Capture the cell that displays the provided text and extract its [X, Y] central coordinate. 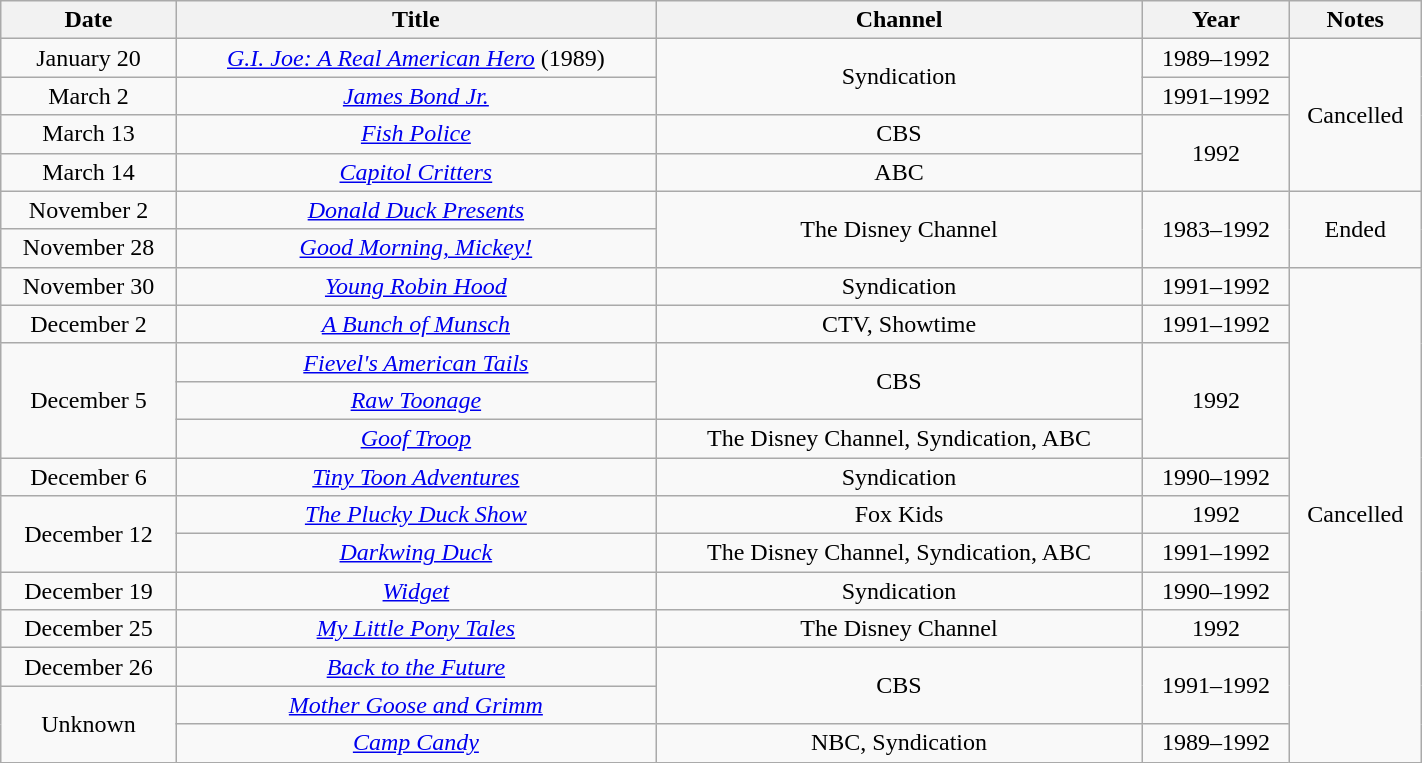
Widget [416, 591]
CTV, Showtime [900, 324]
Mother Goose and Grimm [416, 705]
Unknown [89, 724]
NBC, Syndication [900, 743]
December 6 [89, 477]
November 2 [89, 210]
A Bunch of Munsch [416, 324]
March 2 [89, 96]
Raw Toonage [416, 400]
Fish Police [416, 134]
March 13 [89, 134]
Date [89, 20]
The Plucky Duck Show [416, 515]
Channel [900, 20]
December 12 [89, 534]
November 28 [89, 248]
December 2 [89, 324]
Camp Candy [416, 743]
Good Morning, Mickey! [416, 248]
Title [416, 20]
December 5 [89, 400]
ABC [900, 172]
James Bond Jr. [416, 96]
Ended [1355, 229]
1983–1992 [1216, 229]
Back to the Future [416, 667]
G.I. Joe: A Real American Hero (1989) [416, 58]
January 20 [89, 58]
March 14 [89, 172]
December 26 [89, 667]
Donald Duck Presents [416, 210]
Fox Kids [900, 515]
Tiny Toon Adventures [416, 477]
Fievel's American Tails [416, 362]
Goof Troop [416, 438]
November 30 [89, 286]
Darkwing Duck [416, 553]
Notes [1355, 20]
My Little Pony Tales [416, 629]
December 19 [89, 591]
Capitol Critters [416, 172]
Young Robin Hood [416, 286]
December 25 [89, 629]
Year [1216, 20]
